Return (x, y) of the center of cell containing provided text 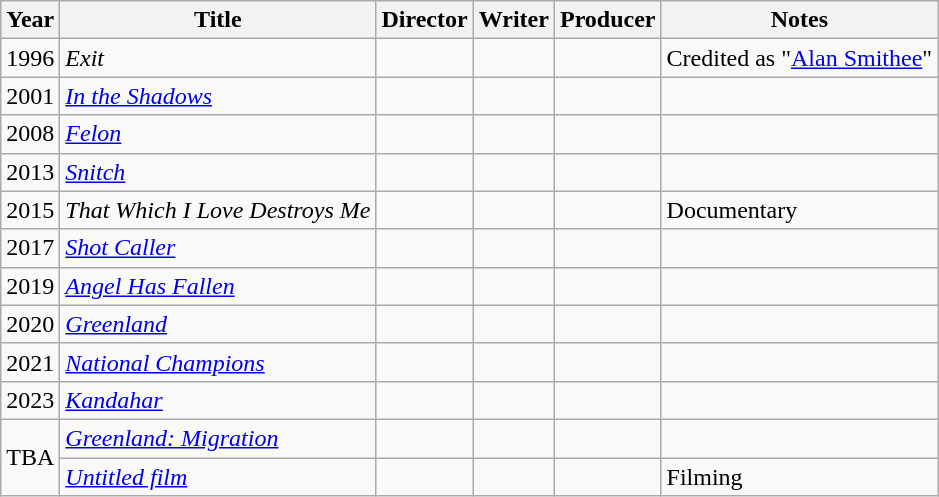
Filming (800, 477)
Producer (608, 20)
Greenland (218, 324)
That Which I Love Destroys Me (218, 210)
Credited as "Alan Smithee" (800, 58)
2017 (30, 248)
Title (218, 20)
Felon (218, 134)
Angel Has Fallen (218, 286)
Shot Caller (218, 248)
2019 (30, 286)
2020 (30, 324)
TBA (30, 457)
National Champions (218, 362)
Kandahar (218, 400)
Year (30, 20)
Untitled film (218, 477)
2013 (30, 172)
In the Shadows (218, 96)
Exit (218, 58)
Documentary (800, 210)
2001 (30, 96)
Snitch (218, 172)
Notes (800, 20)
1996 (30, 58)
2023 (30, 400)
Greenland: Migration (218, 438)
Director (424, 20)
2021 (30, 362)
Writer (514, 20)
2015 (30, 210)
2008 (30, 134)
